Pinpoint the cell where the given text exists, returning its [x, y] midpoint coordinate. 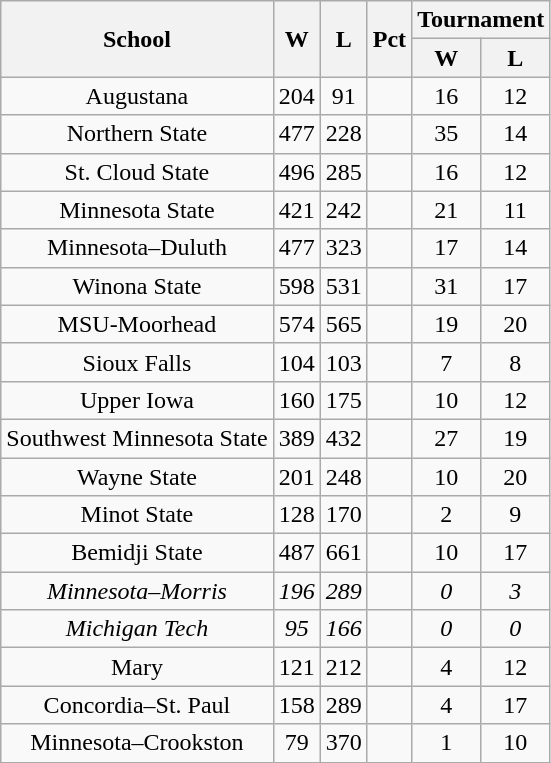
128 [296, 515]
248 [344, 477]
Minnesota State [137, 210]
228 [344, 134]
196 [296, 591]
Mary [137, 667]
Minnesota–Crookston [137, 743]
166 [344, 629]
8 [516, 362]
598 [296, 286]
2 [446, 515]
389 [296, 438]
104 [296, 362]
661 [344, 553]
21 [446, 210]
170 [344, 515]
103 [344, 362]
11 [516, 210]
285 [344, 172]
565 [344, 324]
370 [344, 743]
Sioux Falls [137, 362]
27 [446, 438]
35 [446, 134]
121 [296, 667]
Tournament [481, 20]
Winona State [137, 286]
531 [344, 286]
574 [296, 324]
Concordia–St. Paul [137, 705]
204 [296, 96]
Bemidji State [137, 553]
201 [296, 477]
School [137, 39]
31 [446, 286]
158 [296, 705]
175 [344, 400]
Minnesota–Morris [137, 591]
Northern State [137, 134]
Michigan Tech [137, 629]
496 [296, 172]
Minnesota–Duluth [137, 248]
9 [516, 515]
Wayne State [137, 477]
Augustana [137, 96]
212 [344, 667]
432 [344, 438]
242 [344, 210]
91 [344, 96]
1 [446, 743]
Southwest Minnesota State [137, 438]
Minot State [137, 515]
Pct [389, 39]
3 [516, 591]
Upper Iowa [137, 400]
160 [296, 400]
323 [344, 248]
MSU-Moorhead [137, 324]
St. Cloud State [137, 172]
487 [296, 553]
95 [296, 629]
7 [446, 362]
421 [296, 210]
79 [296, 743]
